From the cell containing the given text, extract its center point as [x, y] coordinate. 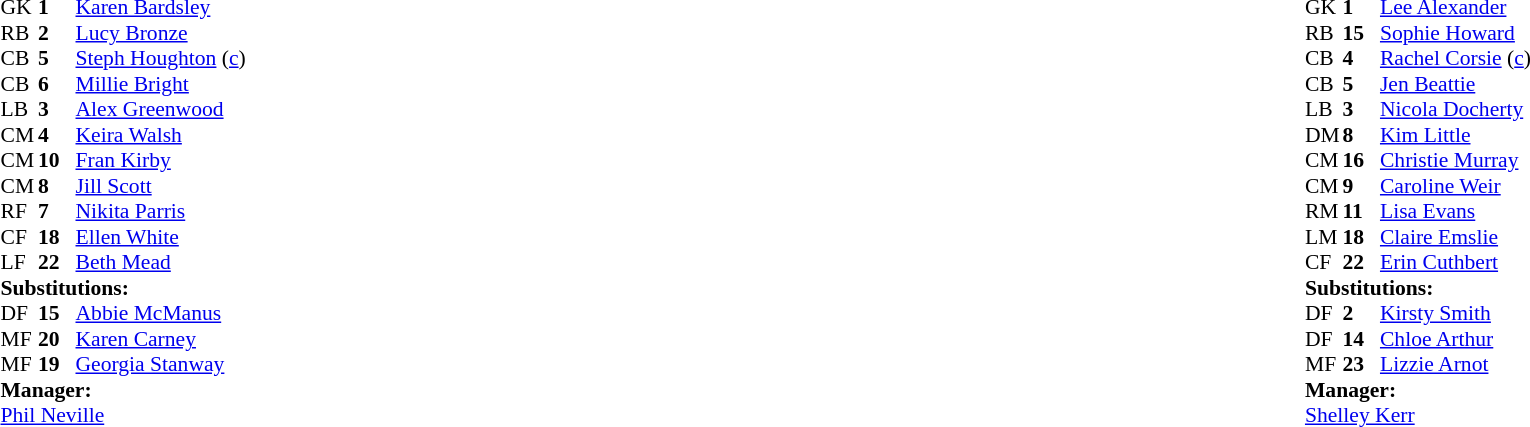
6 [57, 84]
11 [1361, 211]
Millie Bright [161, 84]
16 [1361, 161]
Fran Kirby [161, 161]
14 [1361, 339]
Substitutions: [122, 288]
RM [1324, 211]
Manager: [122, 390]
20 [57, 339]
23 [1361, 365]
10 [57, 161]
Beth Mead [161, 263]
DM [1324, 135]
Jill Scott [161, 186]
Steph Houghton (c) [161, 59]
LM [1324, 237]
LF [19, 263]
Georgia Stanway [161, 365]
Lucy Bronze [161, 33]
Alex Greenwood [161, 109]
Ellen White [161, 237]
19 [57, 365]
RF [19, 211]
Nikita Parris [161, 211]
7 [57, 211]
Keira Walsh [161, 135]
Karen Carney [161, 339]
9 [1361, 186]
Abbie McManus [161, 313]
